Pinpoint the cell where the given text exists, returning its (x, y) midpoint coordinate. 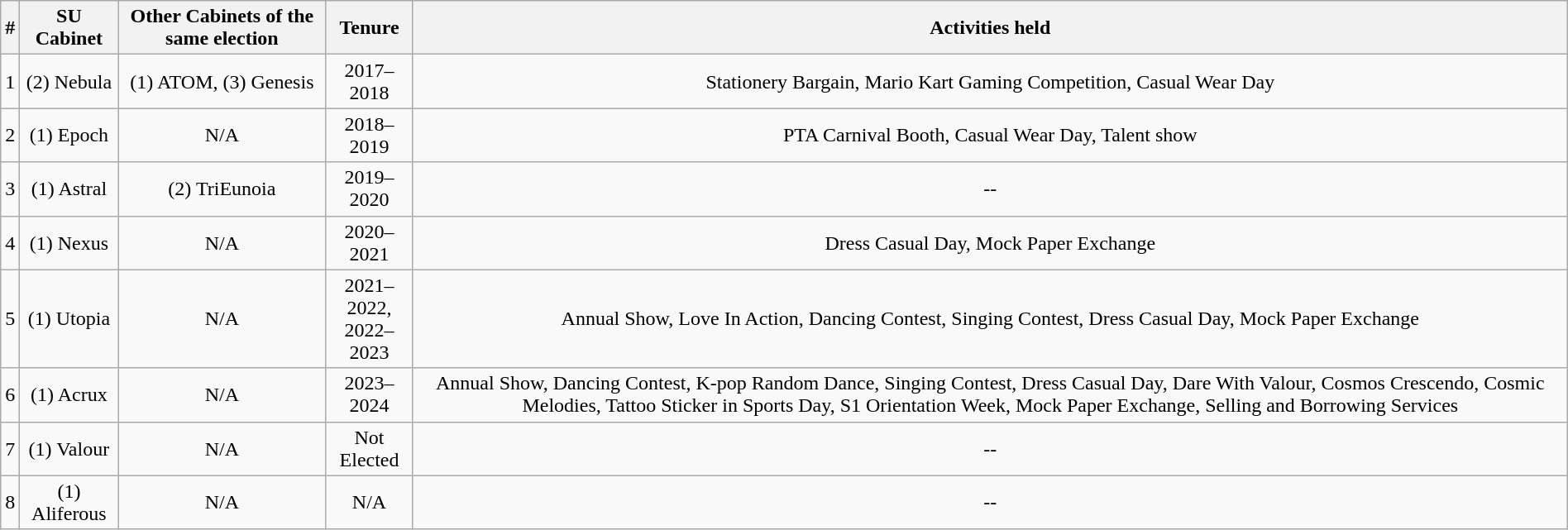
Annual Show, Love In Action, Dancing Contest, Singing Contest, Dress Casual Day, Mock Paper Exchange (990, 319)
2017–2018 (370, 81)
5 (10, 319)
(1) Valour (69, 448)
(2) Nebula (69, 81)
Not Elected (370, 448)
2021–2022,2022–2023 (370, 319)
8 (10, 503)
2018–2019 (370, 136)
(1) Utopia (69, 319)
2023–2024 (370, 395)
SU Cabinet (69, 28)
Stationery Bargain, Mario Kart Gaming Competition, Casual Wear Day (990, 81)
(1) Aliferous (69, 503)
PTA Carnival Booth, Casual Wear Day, Talent show (990, 136)
3 (10, 189)
Other Cabinets of the same election (222, 28)
(1) ATOM, (3) Genesis (222, 81)
1 (10, 81)
Tenure (370, 28)
(2) TriEunoia (222, 189)
# (10, 28)
4 (10, 243)
6 (10, 395)
(1) Acrux (69, 395)
(1) Astral (69, 189)
(1) Epoch (69, 136)
(1) Nexus (69, 243)
2020–2021 (370, 243)
Dress Casual Day, Mock Paper Exchange (990, 243)
2 (10, 136)
7 (10, 448)
2019–2020 (370, 189)
Activities held (990, 28)
